Return [X, Y] of the center of cell containing provided text 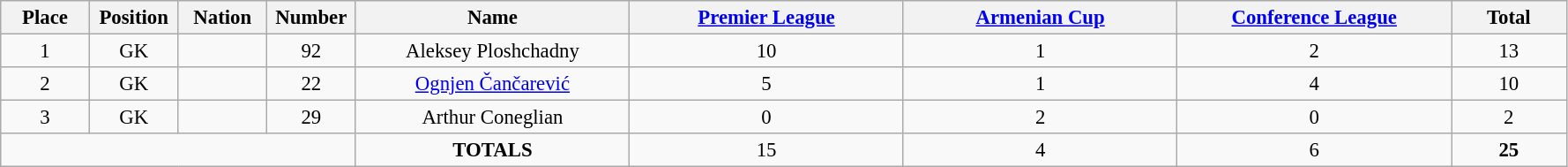
6 [1314, 150]
5 [767, 84]
13 [1510, 51]
Position [134, 18]
Name [492, 18]
Number [312, 18]
92 [312, 51]
29 [312, 118]
Place [46, 18]
Premier League [767, 18]
Armenian Cup [1041, 18]
15 [767, 150]
Nation [222, 18]
Aleksey Ploshchadny [492, 51]
Arthur Coneglian [492, 118]
3 [46, 118]
TOTALS [492, 150]
Conference League [1314, 18]
Ognjen Čančarević [492, 84]
22 [312, 84]
25 [1510, 150]
Total [1510, 18]
